Determine the (x, y) coordinate at the center of the cell enclosing the given text.  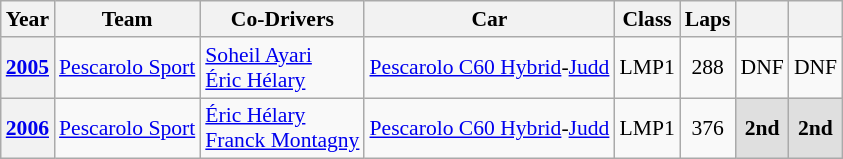
Co-Drivers (282, 19)
Laps (708, 19)
Car (489, 19)
376 (708, 128)
2005 (28, 68)
Class (646, 19)
Soheil Ayari Éric Hélary (282, 68)
288 (708, 68)
Year (28, 19)
Team (127, 19)
2006 (28, 128)
Éric Hélary Franck Montagny (282, 128)
